Return [x, y] of the center of cell containing provided text 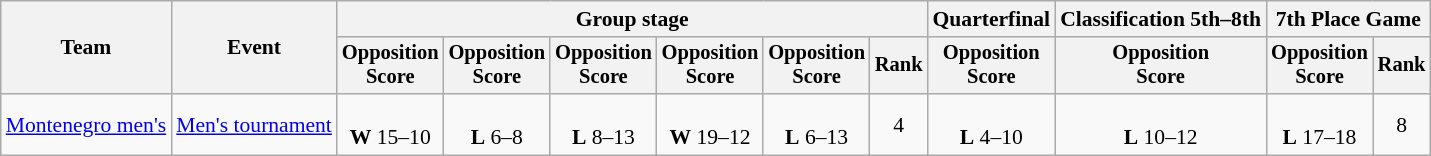
L 10–12 [1160, 124]
L 8–13 [604, 124]
L 6–13 [816, 124]
7th Place Game [1348, 19]
W 19–12 [710, 124]
Men's tournament [254, 124]
L 17–18 [1320, 124]
W 15–10 [390, 124]
Team [86, 48]
Event [254, 48]
Montenegro men's [86, 124]
Group stage [632, 19]
Classification 5th–8th [1160, 19]
L 4–10 [991, 124]
Quarterfinal [991, 19]
L 6–8 [498, 124]
8 [1402, 124]
4 [899, 124]
